Determine the [X, Y] coordinate at the center of the cell enclosing the given text.  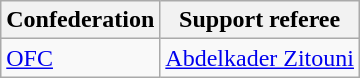
Support referee [260, 20]
Abdelkader Zitouni [260, 58]
Confederation [80, 20]
OFC [80, 58]
